Provide the (x, y) coordinate of the cell's center where the given text is located.  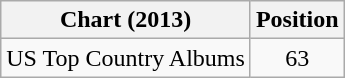
63 (297, 58)
Position (297, 20)
US Top Country Albums (126, 58)
Chart (2013) (126, 20)
